Search for the cell housing the specified text and yield its [X, Y] center coordinate. 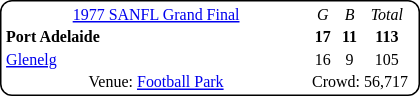
105 [386, 60]
Glenelg [156, 60]
17 [323, 37]
Port Adelaide [156, 37]
11 [350, 37]
B [350, 14]
G [323, 14]
Crowd: 56,717 [360, 82]
Venue: Football Park [156, 82]
9 [350, 60]
Total [386, 14]
16 [323, 60]
113 [386, 37]
1977 SANFL Grand Final [156, 14]
